Detect which cell encompasses the target text, then output its [X, Y] center coordinate. 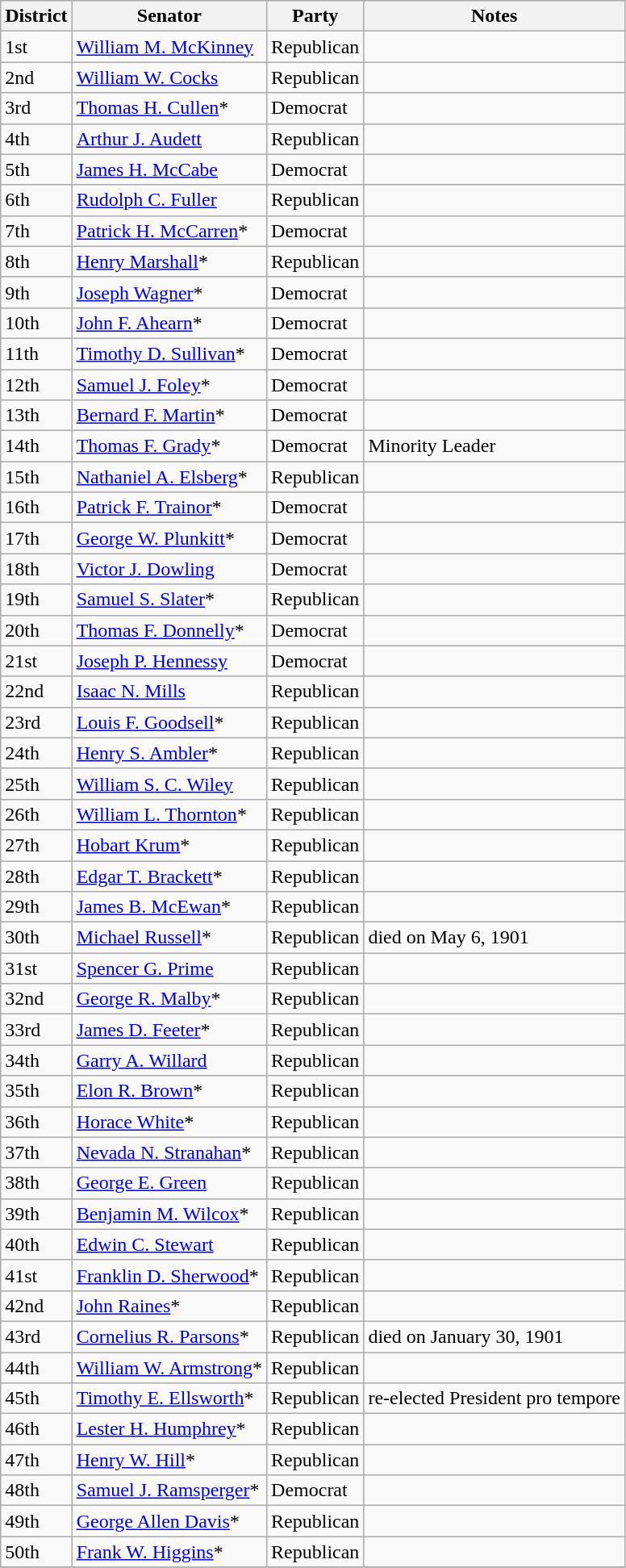
Party [315, 16]
Henry Marshall* [169, 261]
46th [36, 1429]
40th [36, 1244]
1st [36, 47]
Garry A. Willard [169, 1060]
Franklin D. Sherwood* [169, 1275]
45th [36, 1399]
District [36, 16]
Edgar T. Brackett* [169, 876]
Hobart Krum* [169, 845]
Isaac N. Mills [169, 692]
Louis F. Goodsell* [169, 722]
Joseph Wagner* [169, 292]
George E. Green [169, 1183]
35th [36, 1091]
Spencer G. Prime [169, 968]
31st [36, 968]
39th [36, 1214]
Samuel S. Slater* [169, 600]
Thomas F. Donnelly* [169, 630]
Henry S. Ambler* [169, 753]
4th [36, 139]
George W. Plunkitt* [169, 538]
James B. McEwan* [169, 907]
25th [36, 784]
William L. Thornton* [169, 814]
Senator [169, 16]
Thomas H. Cullen* [169, 108]
George R. Malby* [169, 999]
Victor J. Dowling [169, 569]
Frank W. Higgins* [169, 1552]
Elon R. Brown* [169, 1091]
2nd [36, 77]
Patrick F. Trainor* [169, 508]
Samuel J. Foley* [169, 385]
Minority Leader [495, 446]
33rd [36, 1030]
Timothy D. Sullivan* [169, 353]
Rudolph C. Fuller [169, 200]
23rd [36, 722]
John Raines* [169, 1306]
28th [36, 876]
Edwin C. Stewart [169, 1244]
Samuel J. Ramsperger* [169, 1491]
32nd [36, 999]
William S. C. Wiley [169, 784]
38th [36, 1183]
Lester H. Humphrey* [169, 1429]
18th [36, 569]
13th [36, 416]
41st [36, 1275]
37th [36, 1152]
Benjamin M. Wilcox* [169, 1214]
8th [36, 261]
29th [36, 907]
42nd [36, 1306]
3rd [36, 108]
44th [36, 1368]
26th [36, 814]
William M. McKinney [169, 47]
Michael Russell* [169, 938]
16th [36, 508]
36th [36, 1122]
died on January 30, 1901 [495, 1336]
Joseph P. Hennessy [169, 661]
re-elected President pro tempore [495, 1399]
Thomas F. Grady* [169, 446]
49th [36, 1521]
Notes [495, 16]
6th [36, 200]
Nevada N. Stranahan* [169, 1152]
20th [36, 630]
George Allen Davis* [169, 1521]
5th [36, 169]
Horace White* [169, 1122]
10th [36, 323]
22nd [36, 692]
24th [36, 753]
John F. Ahearn* [169, 323]
Patrick H. McCarren* [169, 231]
James D. Feeter* [169, 1030]
died on May 6, 1901 [495, 938]
Nathaniel A. Elsberg* [169, 477]
12th [36, 385]
48th [36, 1491]
34th [36, 1060]
17th [36, 538]
James H. McCabe [169, 169]
Bernard F. Martin* [169, 416]
43rd [36, 1336]
47th [36, 1460]
Henry W. Hill* [169, 1460]
Timothy E. Ellsworth* [169, 1399]
Arthur J. Audett [169, 139]
11th [36, 353]
9th [36, 292]
William W. Cocks [169, 77]
7th [36, 231]
21st [36, 661]
Cornelius R. Parsons* [169, 1336]
15th [36, 477]
27th [36, 845]
William W. Armstrong* [169, 1368]
50th [36, 1552]
14th [36, 446]
19th [36, 600]
30th [36, 938]
